For the text-containing cell, return its midpoint in [X, Y] coordinate format. 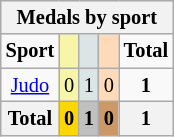
Medals by sport [87, 17]
Judo [30, 85]
Sport [30, 51]
